Provide the [X, Y] coordinate of the cell's center where the given text is located.  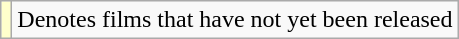
Denotes films that have not yet been released [235, 20]
